Scan for the cell matching the given text and deliver its (X, Y) coordinate at center. 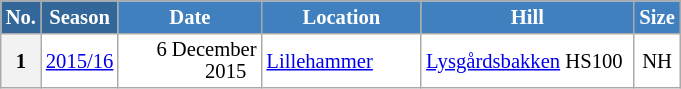
Season (80, 16)
2015/16 (80, 60)
Size (656, 16)
NH (656, 60)
Lysgårdsbakken HS100 (527, 60)
Date (190, 16)
Lillehammer (341, 60)
No. (21, 16)
1 (21, 60)
Hill (527, 16)
6 December 2015 (190, 60)
Location (341, 16)
